Find where the given text appears and provide that cell's center as (x, y) coordinate. 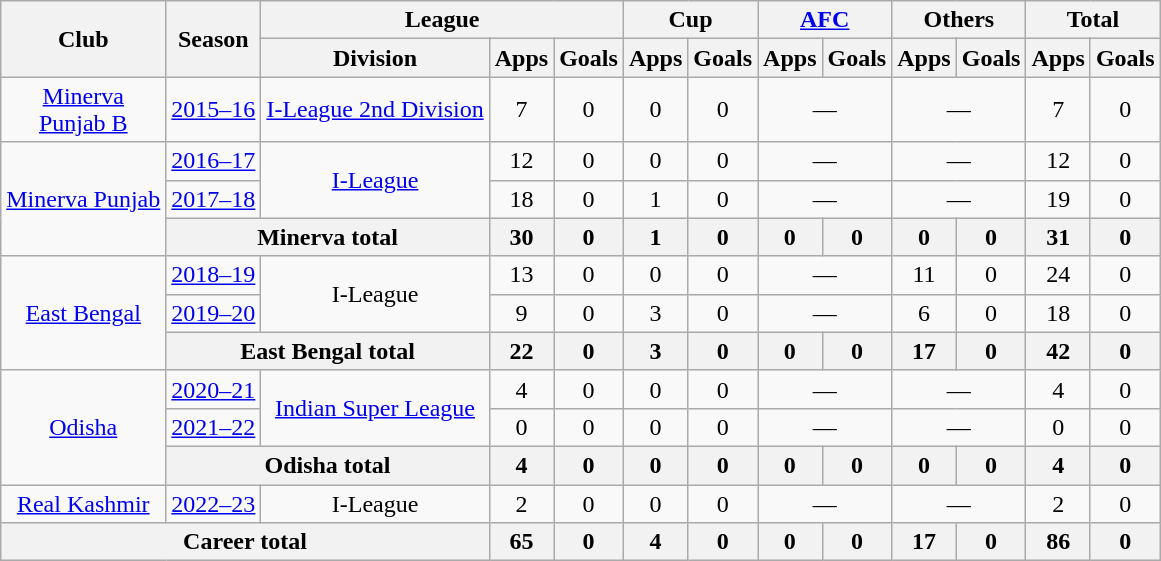
2019–20 (214, 313)
2016–17 (214, 161)
Others (959, 20)
League (442, 20)
Total (1093, 20)
Minerva Punjab B (84, 110)
2021–22 (214, 427)
Minerva total (328, 237)
6 (924, 313)
Cup (690, 20)
2015–16 (214, 110)
30 (521, 237)
Real Kashmir (84, 503)
I-League 2nd Division (375, 110)
Minerva Punjab (84, 199)
9 (521, 313)
Odisha total (328, 465)
East Bengal total (328, 351)
42 (1058, 351)
2020–21 (214, 389)
East Bengal (84, 313)
2018–19 (214, 275)
Club (84, 39)
86 (1058, 542)
2022–23 (214, 503)
Season (214, 39)
19 (1058, 199)
Career total (245, 542)
22 (521, 351)
Division (375, 58)
24 (1058, 275)
Odisha (84, 427)
31 (1058, 237)
Indian Super League (375, 408)
65 (521, 542)
13 (521, 275)
AFC (825, 20)
2017–18 (214, 199)
11 (924, 275)
